Return the [X, Y] coordinate for the center point of the cell that contains the specified text.  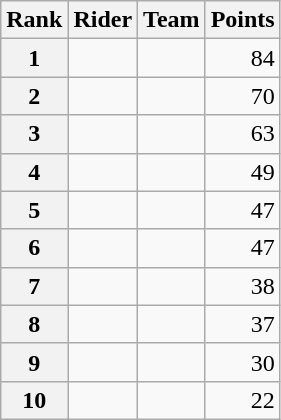
84 [242, 58]
Rider [103, 20]
Team [172, 20]
49 [242, 172]
7 [34, 286]
Points [242, 20]
Rank [34, 20]
9 [34, 362]
37 [242, 324]
1 [34, 58]
6 [34, 248]
38 [242, 286]
4 [34, 172]
8 [34, 324]
63 [242, 134]
10 [34, 400]
30 [242, 362]
70 [242, 96]
2 [34, 96]
5 [34, 210]
3 [34, 134]
22 [242, 400]
